Locate the cell with the specified text and output its (x, y) center coordinate. 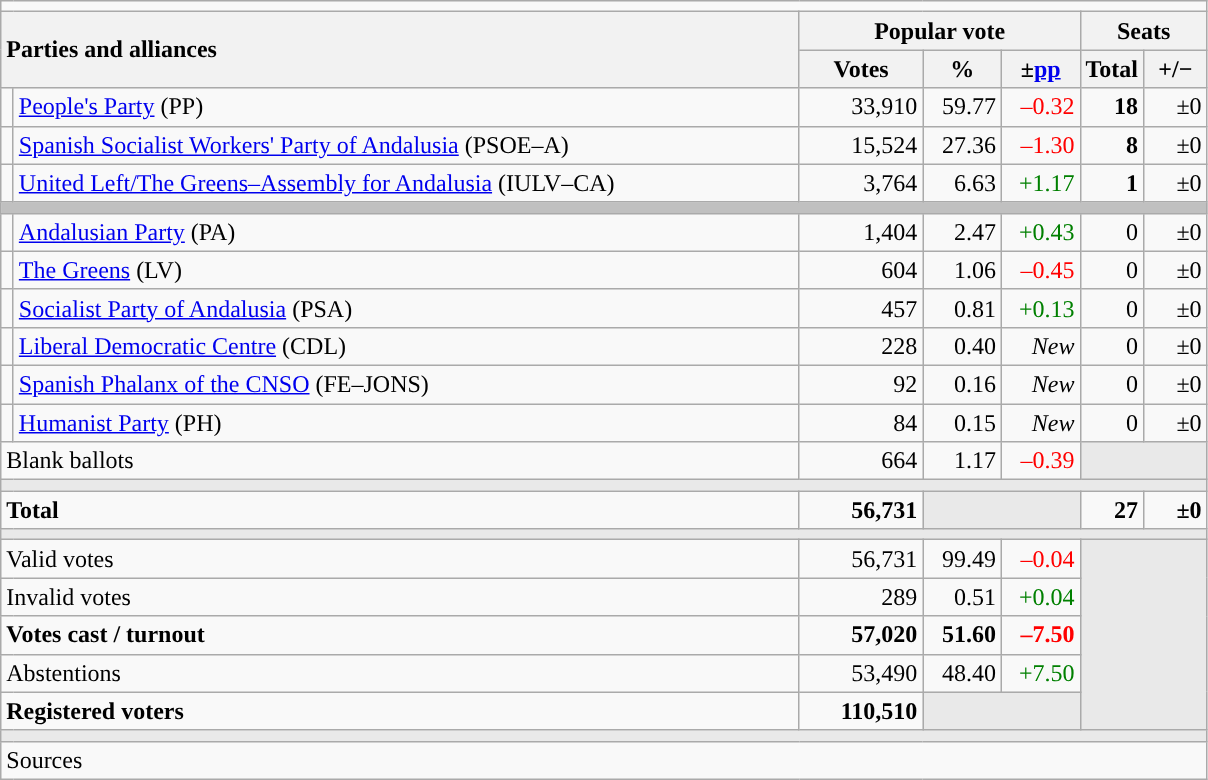
Seats (1144, 31)
–0.45 (1040, 270)
27.36 (962, 145)
0.15 (962, 423)
Liberal Democratic Centre (CDL) (406, 346)
0.81 (962, 308)
92 (861, 384)
Invalid votes (400, 597)
Registered voters (400, 711)
2.47 (962, 232)
57,020 (861, 635)
0.40 (962, 346)
228 (861, 346)
51.60 (962, 635)
Humanist Party (PH) (406, 423)
+/− (1176, 69)
Spanish Socialist Workers' Party of Andalusia (PSOE–A) (406, 145)
18 (1112, 107)
+0.04 (1040, 597)
Valid votes (400, 559)
Blank ballots (400, 461)
1,404 (861, 232)
–1.30 (1040, 145)
457 (861, 308)
84 (861, 423)
Votes (861, 69)
110,510 (861, 711)
Spanish Phalanx of the CNSO (FE–JONS) (406, 384)
Popular vote (940, 31)
59.77 (962, 107)
+1.17 (1040, 183)
+0.13 (1040, 308)
Socialist Party of Andalusia (PSA) (406, 308)
3,764 (861, 183)
8 (1112, 145)
–7.50 (1040, 635)
Parties and alliances (400, 50)
Andalusian Party (PA) (406, 232)
+0.43 (1040, 232)
6.63 (962, 183)
48.40 (962, 673)
99.49 (962, 559)
Abstentions (400, 673)
United Left/The Greens–Assembly for Andalusia (IULV–CA) (406, 183)
–0.39 (1040, 461)
53,490 (861, 673)
1.17 (962, 461)
0.16 (962, 384)
Votes cast / turnout (400, 635)
664 (861, 461)
+7.50 (1040, 673)
0.51 (962, 597)
±pp (1040, 69)
The Greens (LV) (406, 270)
27 (1112, 510)
–0.04 (1040, 559)
1 (1112, 183)
33,910 (861, 107)
% (962, 69)
1.06 (962, 270)
604 (861, 270)
289 (861, 597)
–0.32 (1040, 107)
Sources (604, 760)
People's Party (PP) (406, 107)
15,524 (861, 145)
